Detect which cell encompasses the target text, then output its (X, Y) center coordinate. 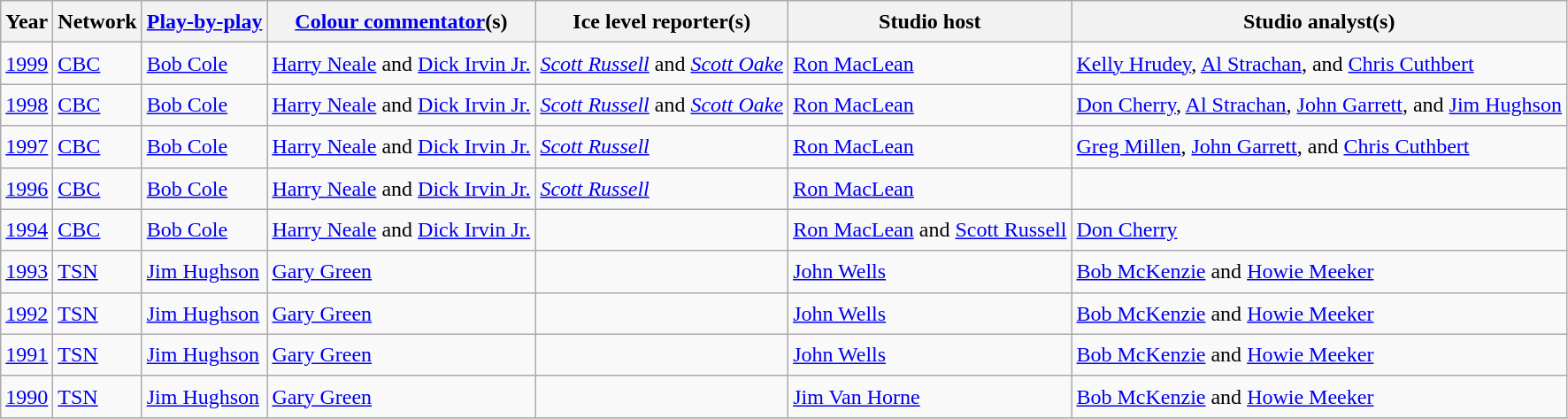
Play-by-play (204, 21)
Jim Van Horne (930, 397)
1999 (27, 64)
1994 (27, 230)
1990 (27, 397)
1996 (27, 188)
1993 (27, 271)
Studio analyst(s) (1318, 21)
Studio host (930, 21)
Greg Millen, John Garrett, and Chris Cuthbert (1318, 147)
1997 (27, 147)
Don Cherry (1318, 230)
Don Cherry, Al Strachan, John Garrett, and Jim Hughson (1318, 105)
Ice level reporter(s) (662, 21)
Ron MacLean and Scott Russell (930, 230)
Kelly Hrudey, Al Strachan, and Chris Cuthbert (1318, 64)
1992 (27, 314)
Colour commentator(s) (402, 21)
1998 (27, 105)
Network (97, 21)
Year (27, 21)
1991 (27, 354)
